Pinpoint the cell where the given text exists, returning its (x, y) midpoint coordinate. 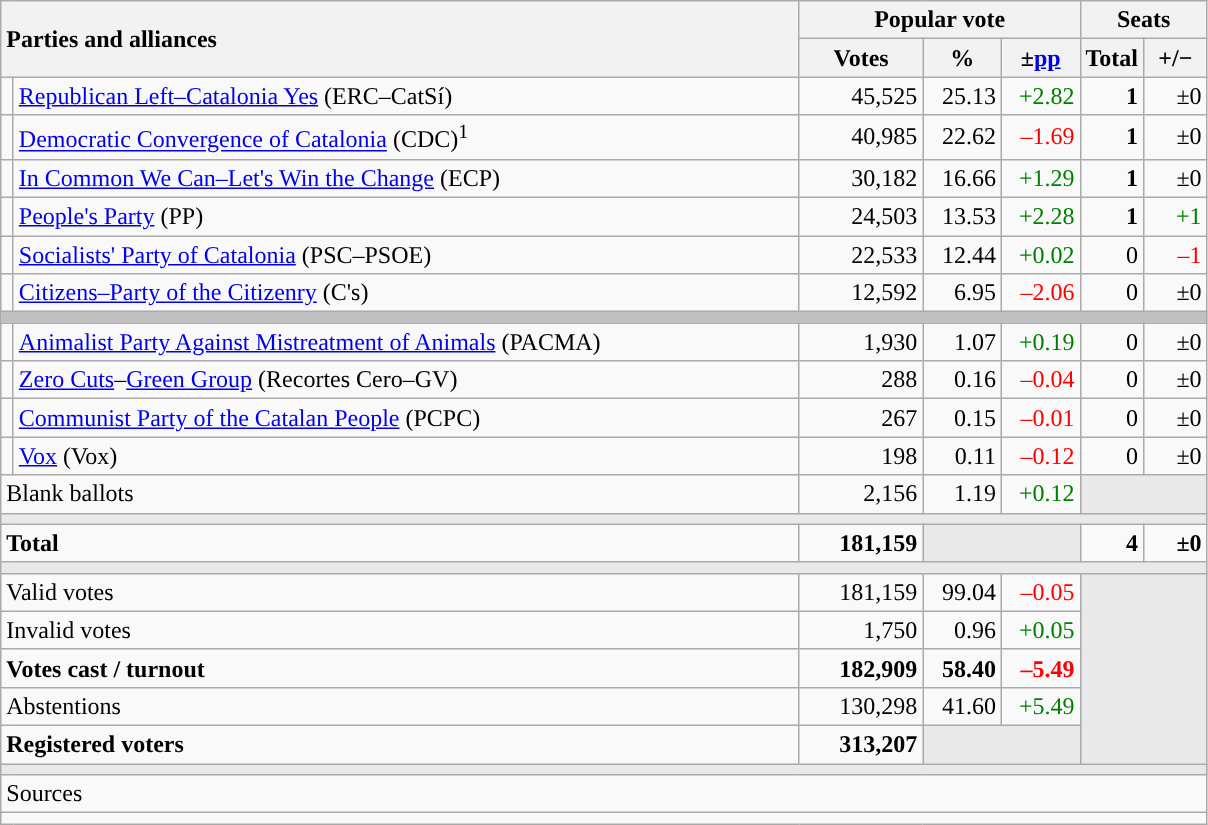
Parties and alliances (400, 39)
99.04 (962, 592)
1,930 (861, 342)
Blank ballots (400, 494)
Sources (604, 794)
24,503 (861, 217)
16.66 (962, 178)
Democratic Convergence of Catalonia (CDC)1 (406, 138)
People's Party (PP) (406, 217)
Votes cast / turnout (400, 668)
–1.69 (1040, 138)
1,750 (861, 630)
Votes (861, 58)
41.60 (962, 706)
–0.01 (1040, 418)
+1 (1176, 217)
Animalist Party Against Mistreatment of Animals (PACMA) (406, 342)
182,909 (861, 668)
+/− (1176, 58)
+2.82 (1040, 96)
Republican Left–Catalonia Yes (ERC–CatSí) (406, 96)
0.11 (962, 456)
–0.05 (1040, 592)
% (962, 58)
13.53 (962, 217)
12.44 (962, 255)
Abstentions (400, 706)
+2.28 (1040, 217)
Popular vote (940, 20)
288 (861, 380)
Communist Party of the Catalan People (PCPC) (406, 418)
130,298 (861, 706)
Valid votes (400, 592)
Zero Cuts–Green Group (Recortes Cero–GV) (406, 380)
12,592 (861, 293)
±pp (1040, 58)
1.07 (962, 342)
Vox (Vox) (406, 456)
+0.19 (1040, 342)
Citizens–Party of the Citizenry (C's) (406, 293)
In Common We Can–Let's Win the Change (ECP) (406, 178)
198 (861, 456)
+1.29 (1040, 178)
+0.12 (1040, 494)
–0.12 (1040, 456)
22.62 (962, 138)
–2.06 (1040, 293)
+0.05 (1040, 630)
58.40 (962, 668)
–5.49 (1040, 668)
+0.02 (1040, 255)
0.15 (962, 418)
2,156 (861, 494)
22,533 (861, 255)
45,525 (861, 96)
–0.04 (1040, 380)
Socialists' Party of Catalonia (PSC–PSOE) (406, 255)
Seats (1144, 20)
4 (1112, 543)
Registered voters (400, 745)
267 (861, 418)
Invalid votes (400, 630)
–1 (1176, 255)
0.16 (962, 380)
40,985 (861, 138)
6.95 (962, 293)
313,207 (861, 745)
1.19 (962, 494)
25.13 (962, 96)
0.96 (962, 630)
+5.49 (1040, 706)
30,182 (861, 178)
